Output the [X, Y] coordinate of the center of the cell containing the given text.  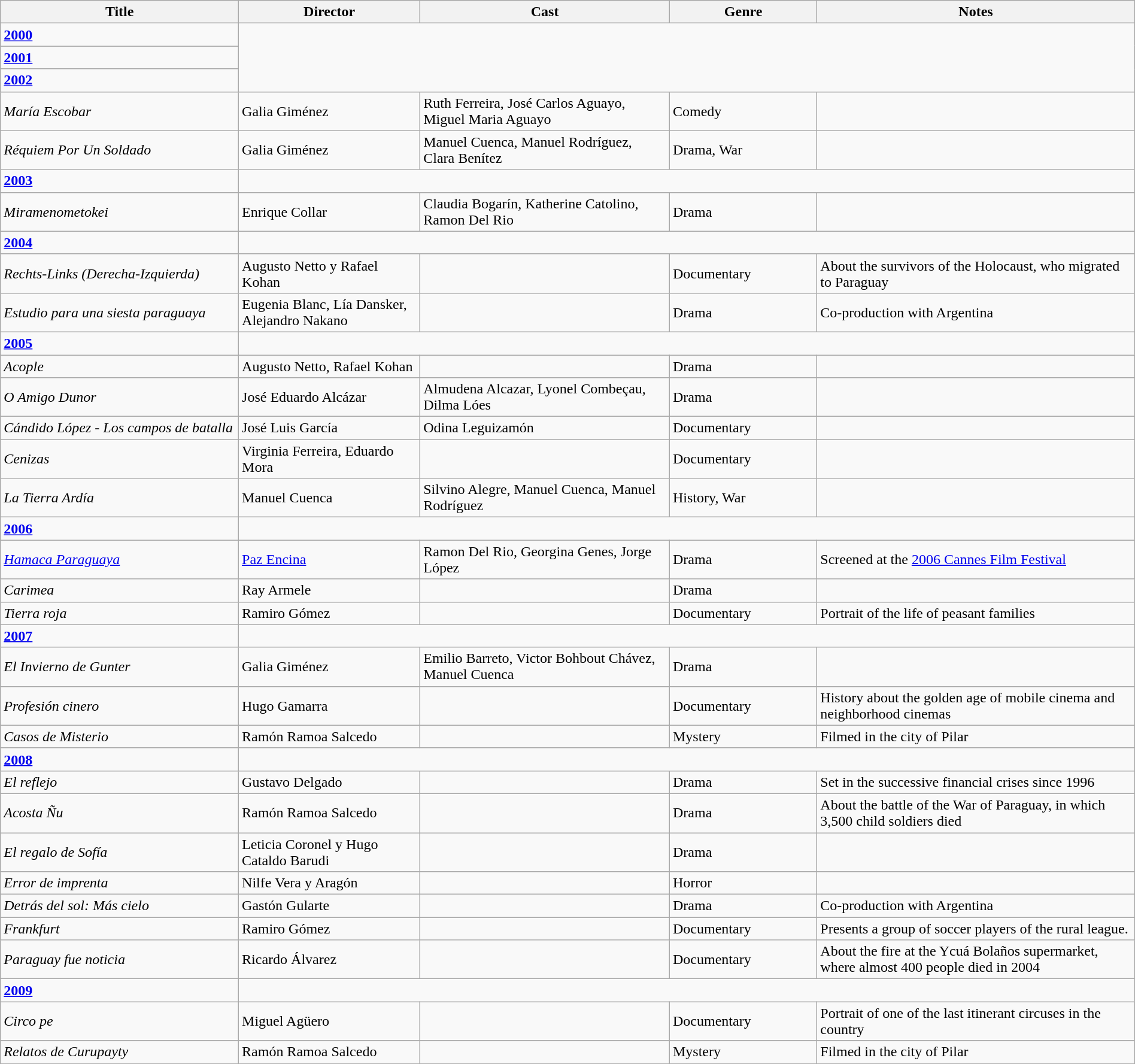
Drama, War [743, 150]
2002 [120, 80]
Comedy [743, 111]
Genre [743, 12]
Augusto Netto, Rafael Kohan [329, 366]
Cenizas [120, 459]
History about the golden age of mobile cinema and neighborhood cinemas [976, 705]
2000 [120, 35]
Claudia Bogarín, Katherine Catolino, Ramon Del Rio [545, 212]
Réquiem Por Un Soldado [120, 150]
2006 [120, 529]
Ray Armele [329, 590]
Acosta Ñu [120, 813]
Paraguay fue noticia [120, 959]
Profesión cinero [120, 705]
Ruth Ferreira, José Carlos Aguayo, Miguel Maria Aguayo [545, 111]
2001 [120, 57]
2007 [120, 636]
Portrait of the life of peasant families [976, 613]
About the survivors of the Holocaust, who migrated to Paraguay [976, 273]
2004 [120, 242]
Silvino Alegre, Manuel Cuenca, Manuel Rodríguez [545, 498]
Eugenia Blanc, Lía Dansker, Alejandro Nakano [329, 313]
Presents a group of soccer players of the rural league. [976, 929]
Ricardo Álvarez [329, 959]
Notes [976, 12]
Almudena Alcazar, Lyonel Combeçau, Dilma Lóes [545, 398]
Casos de Misterio [120, 736]
El reflejo [120, 782]
José Luis García [329, 428]
Horror [743, 883]
Screened at the 2006 Cannes Film Festival [976, 559]
2003 [120, 181]
History, War [743, 498]
Cándido López - Los campos de batalla [120, 428]
Gastón Gularte [329, 906]
Gustavo Delgado [329, 782]
Miguel Agüero [329, 1021]
Acople [120, 366]
O Amigo Dunor [120, 398]
2008 [120, 759]
Nilfe Vera y Aragón [329, 883]
Title [120, 12]
El regalo de Sofía [120, 851]
El Invierno de Gunter [120, 667]
Relatos de Curupayty [120, 1052]
Carimea [120, 590]
Tierra roja [120, 613]
Odina Leguizamón [545, 428]
Error de imprenta [120, 883]
Cast [545, 12]
Enrique Collar [329, 212]
Emilio Barreto, Victor Bohbout Chávez, Manuel Cuenca [545, 667]
About the battle of the War of Paraguay, in which 3,500 child soldiers died [976, 813]
Portrait of one of the last itinerant circuses in the country [976, 1021]
Ramon Del Rio, Georgina Genes, Jorge López [545, 559]
2005 [120, 343]
Director [329, 12]
Set in the successive financial crises since 1996 [976, 782]
José Eduardo Alcázar [329, 398]
Manuel Cuenca, Manuel Rodríguez, Clara Benítez [545, 150]
Hugo Gamarra [329, 705]
2009 [120, 990]
Estudio para una siesta paraguaya [120, 313]
Detrás del sol: Más cielo [120, 906]
Leticia Coronel y Hugo Cataldo Barudi [329, 851]
About the fire at the Ycuá Bolaños supermarket, where almost 400 people died in 2004 [976, 959]
Virginia Ferreira, Eduardo Mora [329, 459]
Circo pe [120, 1021]
María Escobar [120, 111]
Manuel Cuenca [329, 498]
Frankfurt [120, 929]
La Tierra Ardía [120, 498]
Miramenometokei [120, 212]
Augusto Netto y Rafael Kohan [329, 273]
Paz Encina [329, 559]
Hamaca Paraguaya [120, 559]
Rechts-Links (Derecha-Izquierda) [120, 273]
